Return (x, y) of the center of cell containing provided text 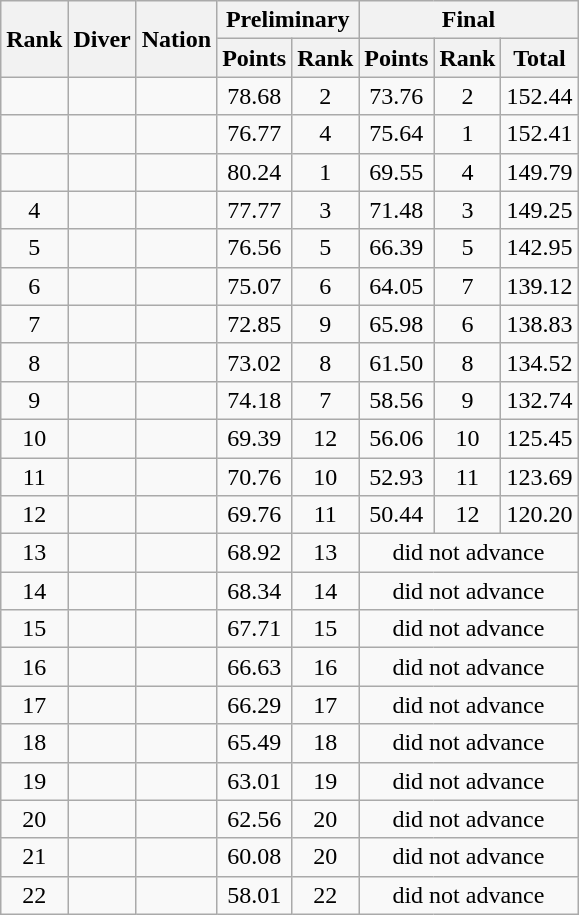
68.34 (254, 591)
Nation (176, 39)
69.55 (396, 172)
75.64 (396, 134)
66.63 (254, 667)
80.24 (254, 172)
70.76 (254, 477)
149.25 (540, 210)
66.29 (254, 705)
76.56 (254, 248)
58.56 (396, 400)
132.74 (540, 400)
50.44 (396, 515)
Diver (102, 39)
56.06 (396, 438)
62.56 (254, 819)
142.95 (540, 248)
69.39 (254, 438)
67.71 (254, 629)
71.48 (396, 210)
73.02 (254, 362)
52.93 (396, 477)
68.92 (254, 553)
125.45 (540, 438)
Final (468, 20)
152.44 (540, 96)
152.41 (540, 134)
75.07 (254, 286)
139.12 (540, 286)
64.05 (396, 286)
123.69 (540, 477)
61.50 (396, 362)
74.18 (254, 400)
77.77 (254, 210)
Preliminary (288, 20)
138.83 (540, 324)
21 (34, 857)
58.01 (254, 895)
65.98 (396, 324)
63.01 (254, 781)
69.76 (254, 515)
78.68 (254, 96)
73.76 (396, 96)
120.20 (540, 515)
76.77 (254, 134)
134.52 (540, 362)
72.85 (254, 324)
Total (540, 58)
66.39 (396, 248)
149.79 (540, 172)
65.49 (254, 743)
60.08 (254, 857)
